Locate the cell with the specified text and output its [x, y] center coordinate. 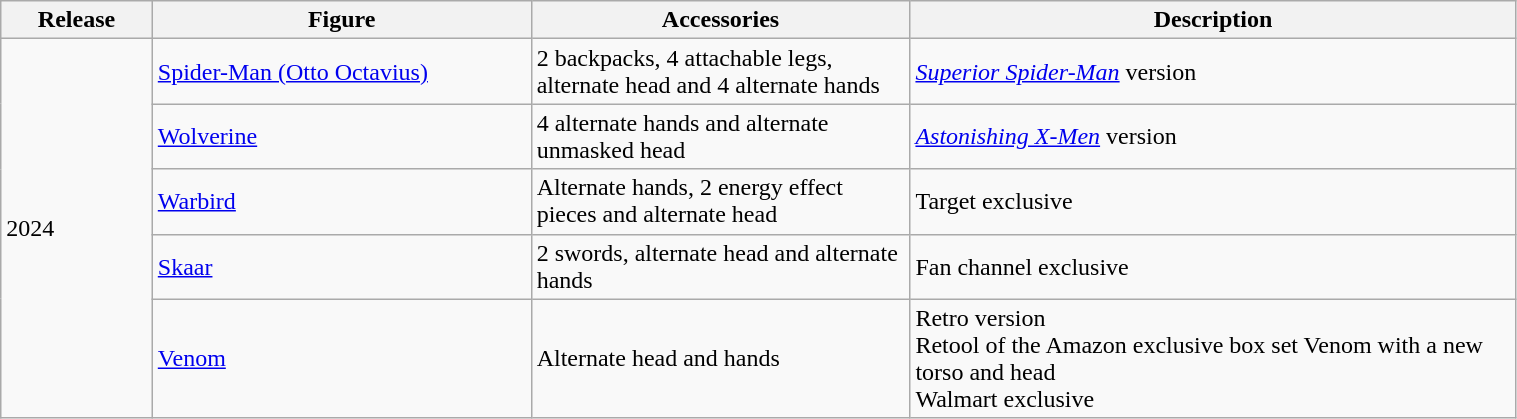
Spider-Man (Otto Octavius) [342, 72]
2 swords, alternate head and alternate hands [720, 266]
Alternate hands, 2 energy effect pieces and alternate head [720, 202]
Release [77, 20]
Fan channel exclusive [1213, 266]
Target exclusive [1213, 202]
Accessories [720, 20]
Superior Spider-Man version [1213, 72]
Alternate head and hands [720, 358]
Venom [342, 358]
Retro versionRetool of the Amazon exclusive box set Venom with a new torso and headWalmart exclusive [1213, 358]
Warbird [342, 202]
Wolverine [342, 136]
Figure [342, 20]
Astonishing X-Men version [1213, 136]
Description [1213, 20]
2024 [77, 228]
4 alternate hands and alternate unmasked head [720, 136]
Skaar [342, 266]
2 backpacks, 4 attachable legs, alternate head and 4 alternate hands [720, 72]
